Find where the given text appears and provide that cell's center as [X, Y] coordinate. 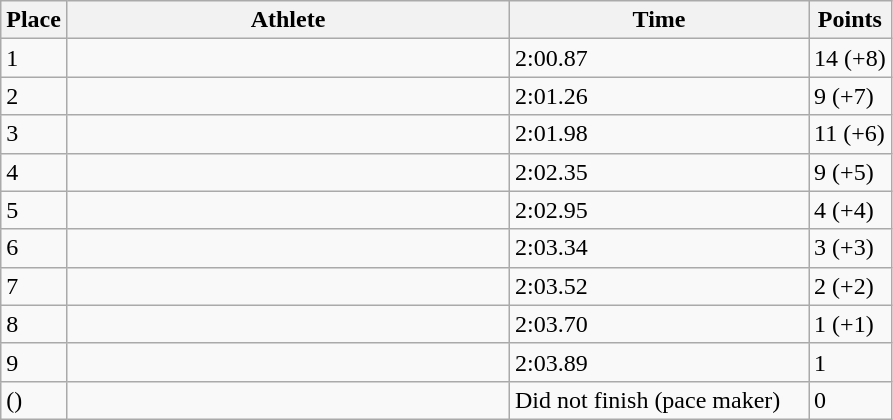
4 (+4) [850, 210]
2:00.87 [660, 58]
2:02.95 [660, 210]
2:01.26 [660, 96]
() [34, 400]
2:01.98 [660, 134]
2:03.70 [660, 324]
2:03.52 [660, 286]
Points [850, 20]
Athlete [288, 20]
Time [660, 20]
4 [34, 172]
2:03.34 [660, 248]
9 [34, 362]
6 [34, 248]
9 (+7) [850, 96]
0 [850, 400]
Place [34, 20]
1 (+1) [850, 324]
11 (+6) [850, 134]
9 (+5) [850, 172]
3 [34, 134]
7 [34, 286]
Did not finish (pace maker) [660, 400]
2:03.89 [660, 362]
5 [34, 210]
14 (+8) [850, 58]
2 (+2) [850, 286]
8 [34, 324]
2:02.35 [660, 172]
2 [34, 96]
3 (+3) [850, 248]
